Find where the given text appears and provide that cell's center as [x, y] coordinate. 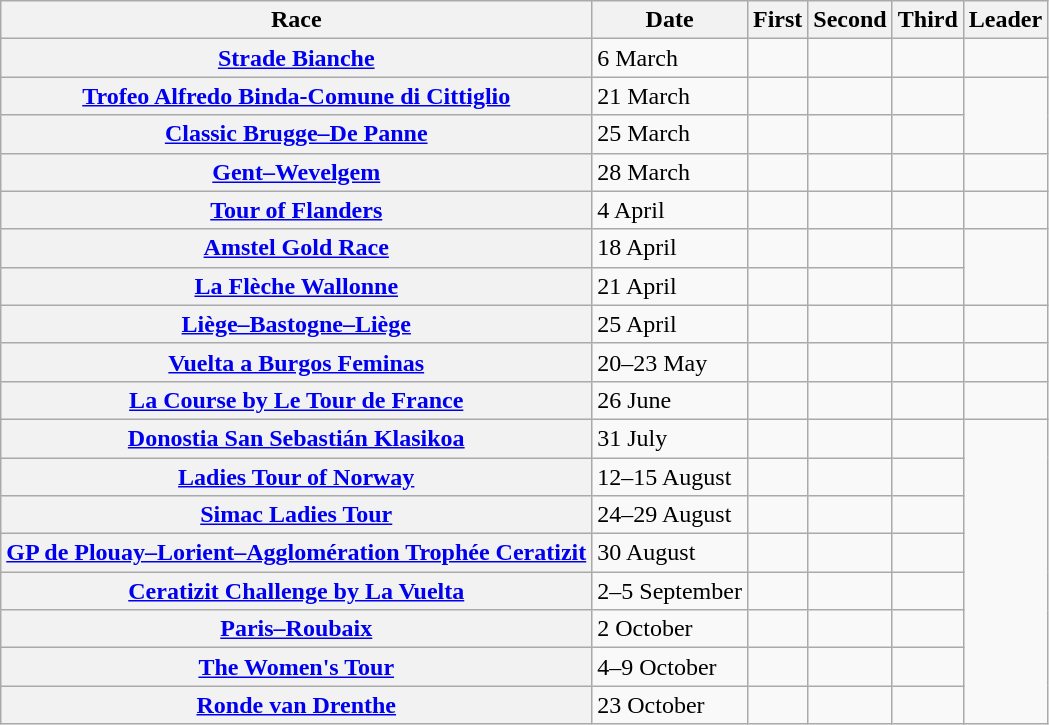
21 April [670, 286]
Tour of Flanders [296, 210]
18 April [670, 248]
21 March [670, 96]
24–29 August [670, 515]
La Flèche Wallonne [296, 286]
Leader [1005, 20]
Amstel Gold Race [296, 248]
Liège–Bastogne–Liège [296, 324]
20–23 May [670, 362]
26 June [670, 400]
Ladies Tour of Norway [296, 477]
Date [670, 20]
Strade Bianche [296, 58]
Ronde van Drenthe [296, 705]
6 March [670, 58]
Race [296, 20]
Paris–Roubaix [296, 629]
Classic Brugge–De Panne [296, 134]
Second [850, 20]
30 August [670, 553]
4 April [670, 210]
The Women's Tour [296, 667]
2 October [670, 629]
25 March [670, 134]
Gent–Wevelgem [296, 172]
Donostia San Sebastián Klasikoa [296, 438]
12–15 August [670, 477]
GP de Plouay–Lorient–Agglomération Trophée Ceratizit [296, 553]
4–9 October [670, 667]
Third [928, 20]
Trofeo Alfredo Binda-Comune di Cittiglio [296, 96]
25 April [670, 324]
31 July [670, 438]
28 March [670, 172]
First [777, 20]
Ceratizit Challenge by La Vuelta [296, 591]
23 October [670, 705]
Simac Ladies Tour [296, 515]
La Course by Le Tour de France [296, 400]
Vuelta a Burgos Feminas [296, 362]
2–5 September [670, 591]
